Extract the [X, Y] coordinate from the center of the cell holding the provided text.  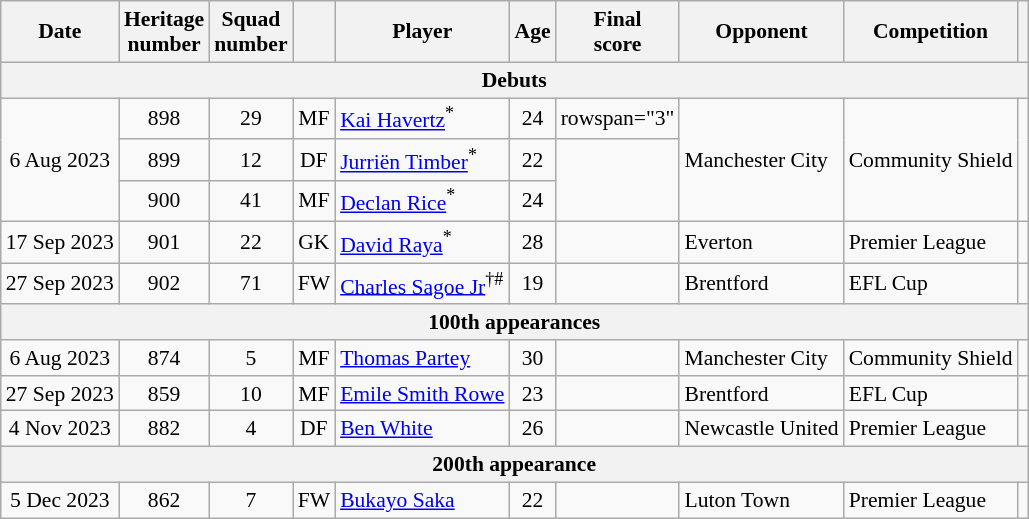
41 [250, 202]
Charles Sagoe Jr†# [422, 284]
200th appearance [514, 465]
Luton Town [761, 501]
23 [533, 394]
899 [164, 160]
100th appearances [514, 322]
Ben White [422, 429]
26 [533, 429]
5 Dec 2023 [60, 501]
30 [533, 358]
Debuts [514, 80]
Player [422, 32]
5 [250, 358]
David Raya* [422, 242]
Everton [761, 242]
862 [164, 501]
Age [533, 32]
Squadnumber [250, 32]
rowspan="3" [618, 118]
Declan Rice* [422, 202]
Jurriën Timber* [422, 160]
17 Sep 2023 [60, 242]
900 [164, 202]
902 [164, 284]
901 [164, 242]
Thomas Partey [422, 358]
Heritagenumber [164, 32]
Bukayo Saka [422, 501]
28 [533, 242]
4 [250, 429]
10 [250, 394]
GK [314, 242]
859 [164, 394]
12 [250, 160]
Emile Smith Rowe [422, 394]
Opponent [761, 32]
Newcastle United [761, 429]
Date [60, 32]
7 [250, 501]
19 [533, 284]
882 [164, 429]
Finalscore [618, 32]
71 [250, 284]
Competition [931, 32]
4 Nov 2023 [60, 429]
29 [250, 118]
898 [164, 118]
Kai Havertz* [422, 118]
874 [164, 358]
